Return [x, y] of the center of cell containing provided text 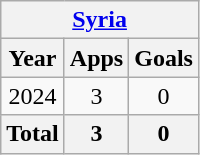
Total [33, 134]
2024 [33, 96]
Syria [100, 20]
Goals [164, 58]
Year [33, 58]
Apps [96, 58]
